Locate the cell with the specified text and output its [x, y] center coordinate. 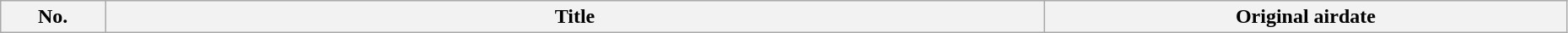
Title [574, 17]
No. [53, 17]
Original airdate [1306, 17]
